Capture the cell that displays the provided text and extract its [x, y] central coordinate. 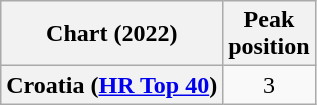
Chart (2022) [112, 34]
Peakposition [269, 34]
Croatia (HR Top 40) [112, 85]
3 [269, 85]
